Identify which cell holds the provided text, then report its (X, Y) central coordinate. 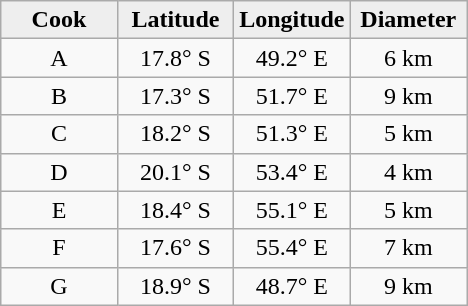
B (59, 96)
6 km (408, 58)
18.4° S (175, 210)
7 km (408, 248)
51.7° E (292, 96)
E (59, 210)
17.6° S (175, 248)
D (59, 172)
17.8° S (175, 58)
18.2° S (175, 134)
49.2° E (292, 58)
G (59, 286)
Diameter (408, 20)
20.1° S (175, 172)
18.9° S (175, 286)
Cook (59, 20)
51.3° E (292, 134)
55.1° E (292, 210)
17.3° S (175, 96)
Longitude (292, 20)
A (59, 58)
C (59, 134)
Latitude (175, 20)
4 km (408, 172)
48.7° E (292, 286)
53.4° E (292, 172)
55.4° E (292, 248)
F (59, 248)
